Extract the [x, y] coordinate from the center of the cell holding the provided text.  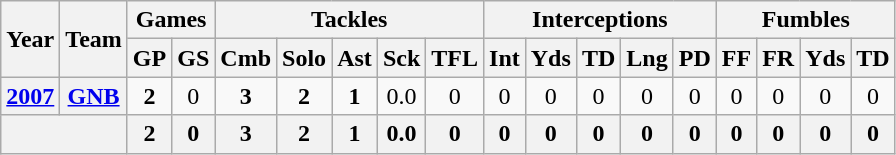
Fumbles [806, 20]
Solo [304, 58]
2007 [30, 96]
Ast [355, 58]
Tackles [350, 20]
Lng [647, 58]
Cmb [246, 58]
Team [94, 39]
PD [694, 58]
Games [170, 20]
FR [778, 58]
Year [30, 39]
Sck [401, 58]
Interceptions [600, 20]
GP [149, 58]
TFL [455, 58]
Int [505, 58]
FF [736, 58]
GNB [94, 96]
GS [194, 58]
